Return the [X, Y] coordinate for the center point of the cell that contains the specified text.  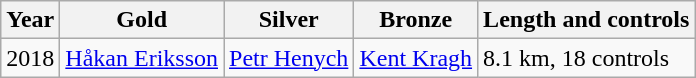
Bronze [416, 20]
Gold [142, 20]
2018 [30, 58]
Silver [289, 20]
8.1 km, 18 controls [586, 58]
Year [30, 20]
Length and controls [586, 20]
Kent Kragh [416, 58]
Håkan Eriksson [142, 58]
Petr Henych [289, 58]
